Search for the cell housing the specified text and yield its [x, y] center coordinate. 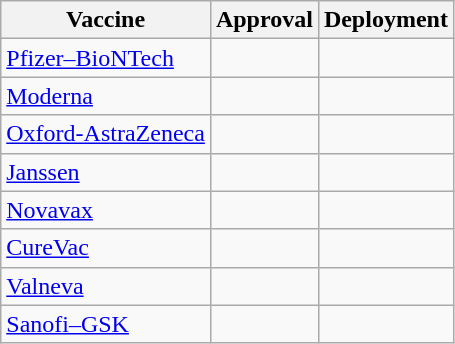
Deployment [386, 20]
Approval [264, 20]
Valneva [106, 286]
Pfizer–BioNTech [106, 58]
Sanofi–GSK [106, 324]
Moderna [106, 96]
Janssen [106, 172]
CureVac [106, 248]
Oxford-AstraZeneca [106, 134]
Vaccine [106, 20]
Novavax [106, 210]
